Determine the (x, y) coordinate at the center of the cell enclosing the given text.  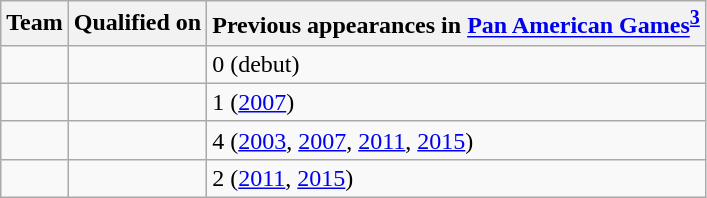
4 (2003, 2007, 2011, 2015) (456, 140)
1 (2007) (456, 102)
0 (debut) (456, 64)
Previous appearances in Pan American Games3 (456, 24)
Qualified on (137, 24)
Team (35, 24)
2 (2011, 2015) (456, 178)
